Determine the (X, Y) coordinate at the center of the cell enclosing the given text.  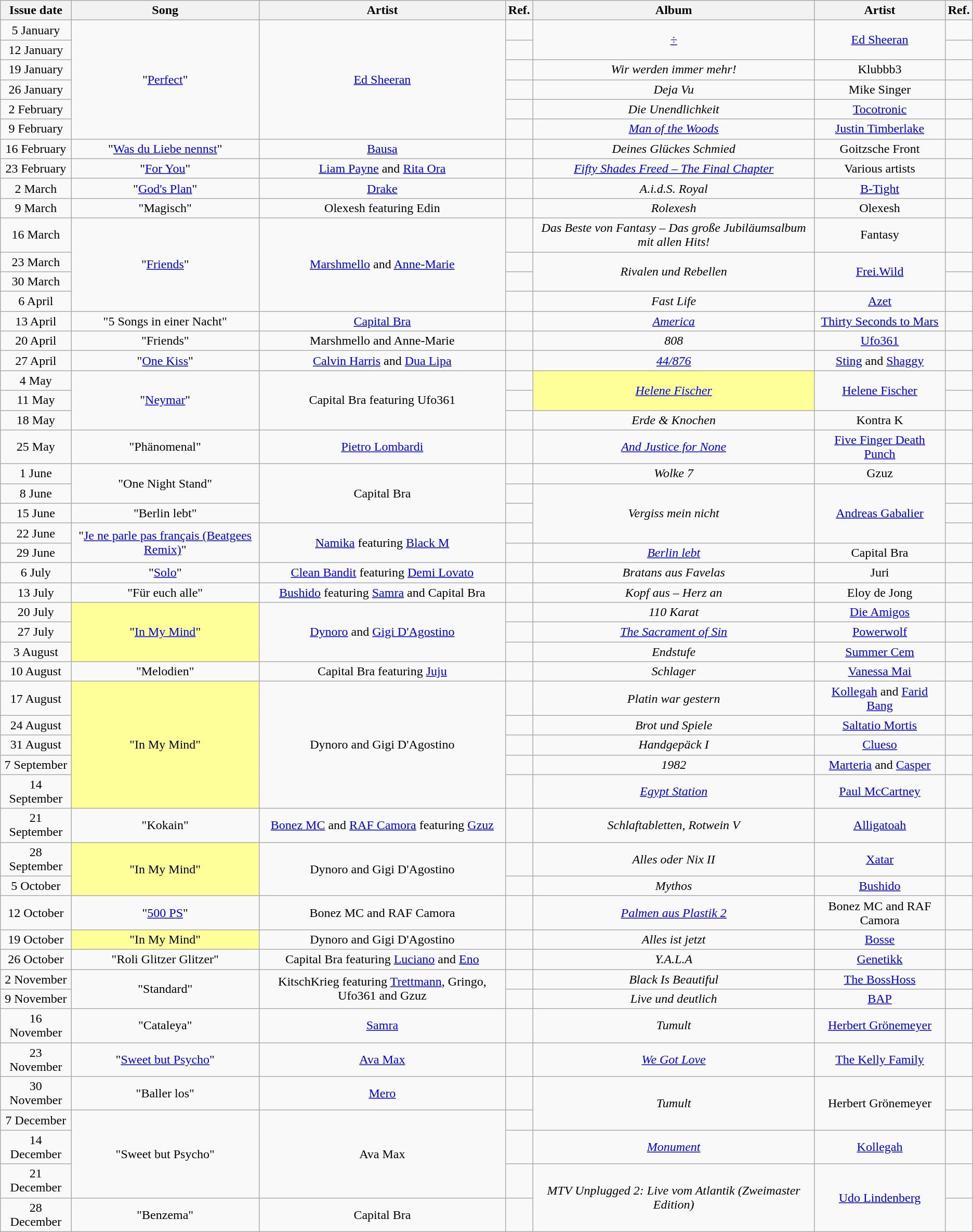
Clueso (879, 745)
Bushido featuring Samra and Capital Bra (382, 592)
9 March (36, 208)
"Magisch" (165, 208)
Fast Life (674, 302)
Bausa (382, 149)
Xatar (879, 859)
Clean Bandit featuring Demi Lovato (382, 572)
9 November (36, 999)
We Got Love (674, 1059)
30 November (36, 1094)
"Melodien" (165, 672)
110 Karat (674, 612)
6 July (36, 572)
Various artists (879, 168)
Frei.Wild (879, 271)
Issue date (36, 10)
Andreas Gabalier (879, 513)
15 June (36, 513)
Das Beste von Fantasy – Das große Jubiläumsalbum mit allen Hits! (674, 235)
Summer Cem (879, 652)
Justin Timberlake (879, 129)
5 January (36, 30)
"Kokain" (165, 825)
"Roli Glitzer Glitzer" (165, 959)
23 February (36, 168)
Black Is Beautiful (674, 979)
Liam Payne and Rita Ora (382, 168)
Mythos (674, 886)
30 March (36, 282)
Y.A.L.A (674, 959)
"5 Songs in einer Nacht" (165, 321)
Bonez MC and RAF Camora featuring Gzuz (382, 825)
Azet (879, 302)
"Je ne parle pas français (Beatgees Remix)" (165, 543)
"Baller los" (165, 1094)
Namika featuring Black M (382, 543)
Capital Bra featuring Juju (382, 672)
"God's Plan" (165, 188)
23 November (36, 1059)
Marteria and Casper (879, 765)
20 April (36, 341)
808 (674, 341)
Palmen aus Plastik 2 (674, 913)
Five Finger Death Punch (879, 447)
Drake (382, 188)
Calvin Harris and Dua Lipa (382, 361)
Brot und Spiele (674, 725)
"Neymar" (165, 400)
9 February (36, 129)
27 July (36, 632)
Eloy de Jong (879, 592)
11 May (36, 400)
20 July (36, 612)
KitschKrieg featuring Trettmann, Gringo, Ufo361 and Gzuz (382, 989)
Fantasy (879, 235)
Genetikk (879, 959)
23 March (36, 261)
17 August (36, 699)
10 August (36, 672)
"Solo" (165, 572)
Pietro Lombardi (382, 447)
Ufo361 (879, 341)
Kollegah and Farid Bang (879, 699)
22 June (36, 533)
Platin war gestern (674, 699)
Juri (879, 572)
"500 PS" (165, 913)
Fifty Shades Freed – The Final Chapter (674, 168)
Bushido (879, 886)
Saltatio Mortis (879, 725)
"Was du Liebe nennst" (165, 149)
Powerwolf (879, 632)
Vanessa Mai (879, 672)
Paul McCartney (879, 791)
Olexesh featuring Edin (382, 208)
25 May (36, 447)
28 September (36, 859)
Rolexesh (674, 208)
"Perfect" (165, 80)
16 February (36, 149)
24 August (36, 725)
28 December (36, 1214)
"Benzema" (165, 1214)
Bratans aus Favelas (674, 572)
19 January (36, 70)
Endstufe (674, 652)
"Cataleya" (165, 1026)
16 November (36, 1026)
Tocotronic (879, 109)
Thirty Seconds to Mars (879, 321)
18 May (36, 420)
1 June (36, 474)
Gzuz (879, 474)
Alligatoah (879, 825)
Sting and Shaggy (879, 361)
Die Unendlichkeit (674, 109)
A.i.d.S. Royal (674, 188)
29 June (36, 553)
Goitzsche Front (879, 149)
Vergiss mein nicht (674, 513)
Schlager (674, 672)
Live und deutlich (674, 999)
Samra (382, 1026)
13 April (36, 321)
14 September (36, 791)
Monument (674, 1147)
1982 (674, 765)
Berlin lebt (674, 553)
21 September (36, 825)
8 June (36, 493)
Kollegah (879, 1147)
31 August (36, 745)
Bosse (879, 939)
2 November (36, 979)
Alles oder Nix II (674, 859)
Alles ist jetzt (674, 939)
Album (674, 10)
Kopf aus – Herz an (674, 592)
Egypt Station (674, 791)
"Standard" (165, 989)
"For You" (165, 168)
Mike Singer (879, 89)
21 December (36, 1181)
Deines Glückes Schmied (674, 149)
The Kelly Family (879, 1059)
The Sacrament of Sin (674, 632)
Deja Vu (674, 89)
Rivalen und Rebellen (674, 271)
Capital Bra featuring Ufo361 (382, 400)
Klubbb3 (879, 70)
Udo Lindenberg (879, 1198)
Kontra K (879, 420)
Wir werden immer mehr! (674, 70)
"Phänomenal" (165, 447)
"One Night Stand" (165, 483)
26 October (36, 959)
14 December (36, 1147)
Mero (382, 1094)
7 December (36, 1120)
BAP (879, 999)
B-Tight (879, 188)
÷ (674, 40)
5 October (36, 886)
4 May (36, 381)
27 April (36, 361)
2 March (36, 188)
The BossHoss (879, 979)
"Für euch alle" (165, 592)
12 October (36, 913)
3 August (36, 652)
And Justice for None (674, 447)
MTV Unplugged 2: Live vom Atlantik (Zweimaster Edition) (674, 1198)
Song (165, 10)
Wolke 7 (674, 474)
Olexesh (879, 208)
12 January (36, 50)
16 March (36, 235)
6 April (36, 302)
7 September (36, 765)
13 July (36, 592)
19 October (36, 939)
Handgepäck I (674, 745)
2 February (36, 109)
America (674, 321)
Schlaftabletten, Rotwein V (674, 825)
Erde & Knochen (674, 420)
Capital Bra featuring Luciano and Eno (382, 959)
Man of the Woods (674, 129)
"Berlin lebt" (165, 513)
Die Amigos (879, 612)
26 January (36, 89)
"One Kiss" (165, 361)
44/876 (674, 361)
